Provide the [X, Y] coordinate of the cell's center where the given text is located.  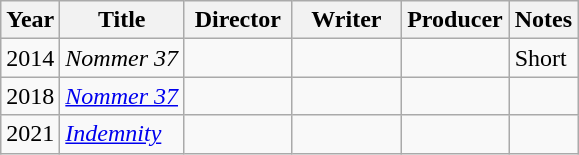
Indemnity [122, 134]
2018 [30, 96]
2021 [30, 134]
Director [238, 20]
Writer [346, 20]
Producer [456, 20]
Title [122, 20]
Notes [543, 20]
2014 [30, 58]
Short [543, 58]
Year [30, 20]
